Scan for the cell matching the given text and deliver its (X, Y) coordinate at center. 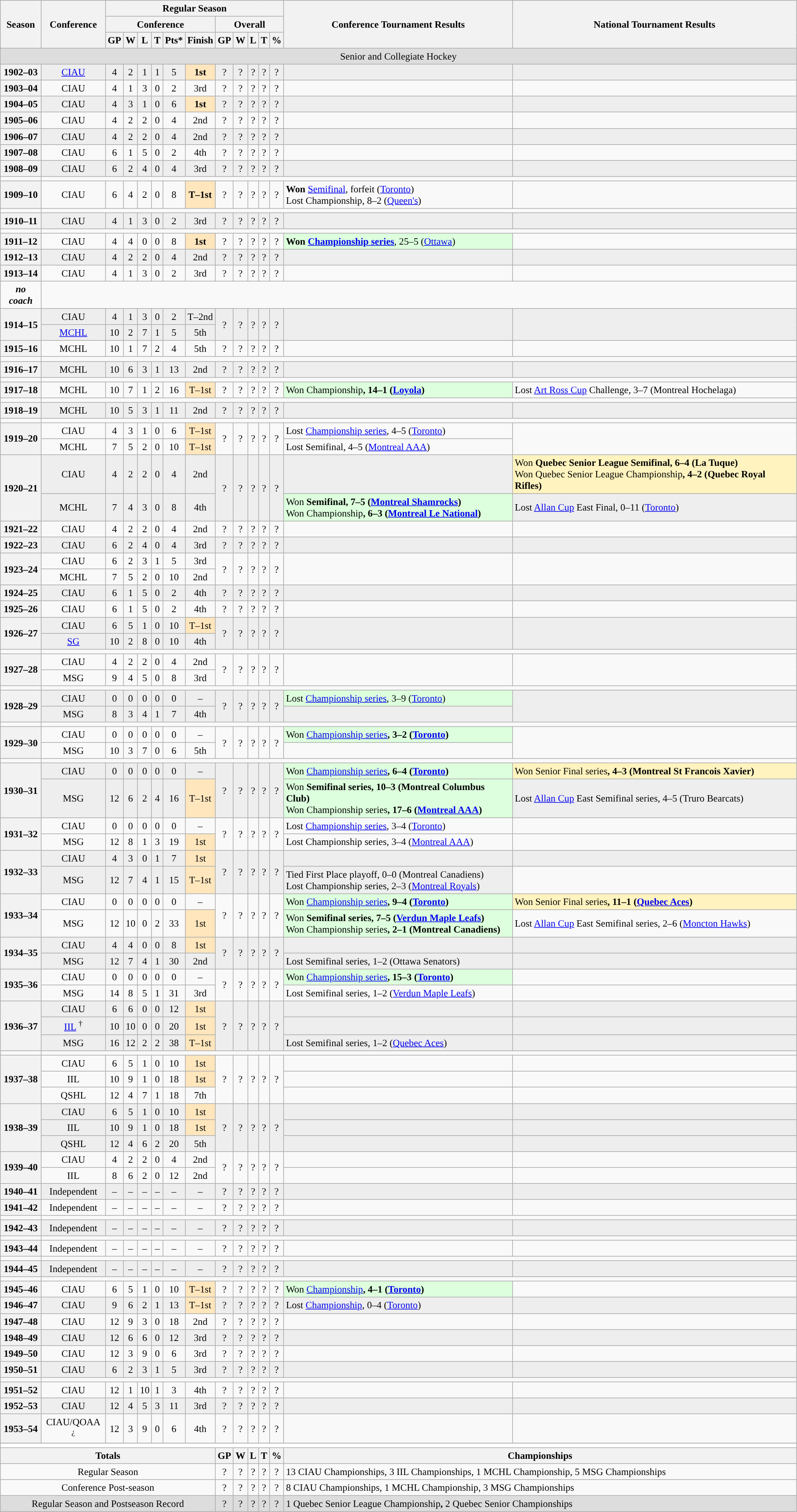
Won Championship series, 6–4 (Toronto) (398, 771)
Championships (540, 1456)
1931–32 (21, 834)
Lost Allan Cup East Semifinal series, 4–5 (Truro Bearcats) (654, 799)
1924–25 (21, 593)
14 (114, 993)
Pts* (174, 40)
Won Quebec Senior League Semifinal, 6–4 (La Tuque)Won Quebec Senior League Championship, 4–2 (Quebec Royal Rifles) (654, 474)
31 (174, 993)
Lost Semifinal series, 1–2 (Quebec Aces) (398, 1043)
CIAU/QOAA ¿ (73, 1429)
1925–26 (21, 609)
1933–34 (21, 915)
1947–48 (21, 1321)
Won Championship series, 15–3 (Toronto) (398, 977)
Totals (108, 1456)
1941–42 (21, 1207)
1945–46 (21, 1289)
Lost Championship series, 3–4 (Montreal AAA) (398, 842)
1908–09 (21, 168)
1921–22 (21, 529)
1922–23 (21, 545)
1907–08 (21, 152)
Won Championship series, 9–4 (Toronto) (398, 901)
Won Semifinal, forfeit (Toronto)Lost Championship, 8–2 (Queen's) (398, 195)
8 CIAU Championships, 1 MCHL Championship, 3 MSG Championships (540, 1488)
SG (73, 641)
1911–12 (21, 241)
Won Championship, 4–1 (Toronto) (398, 1289)
1943–44 (21, 1249)
1916–17 (21, 369)
Season (21, 25)
Won Senior Final series, 4–3 (Montreal St Francois Xavier) (654, 771)
1950–51 (21, 1369)
1 Quebec Senior League Championship, 2 Quebec Senior Championships (540, 1504)
Won Semifinal series, 10–3 (Montreal Columbus Club)Won Championship series, 17–6 (Montreal AAA) (398, 799)
Lost Championship, 0–4 (Toronto) (398, 1306)
Won Championship series, 25–5 (Ottawa) (398, 241)
Lost Semifinal, 4–5 (Montreal AAA) (398, 447)
1952–53 (21, 1406)
1919–20 (21, 439)
1930–31 (21, 790)
Lost Allan Cup East Final, 0–11 (Toronto) (654, 508)
33 (174, 923)
Tied First Place playoff, 0–0 (Montreal Canadiens)Lost Championship series, 2–3 (Montreal Royals) (398, 880)
1939–40 (21, 1167)
1918–19 (21, 411)
1904–05 (21, 104)
1915–16 (21, 349)
1923–24 (21, 569)
1936–37 (21, 1026)
Won Championship, 14–1 (Loyola) (398, 390)
Senior and Collegiate Hockey (398, 57)
1912–13 (21, 257)
1929–30 (21, 743)
Won Championship series, 3–2 (Toronto) (398, 735)
13 CIAU Championships, 3 IIL Championships, 1 MCHL Championship, 5 MSG Championships (540, 1472)
1944–45 (21, 1269)
Lost Semifinal series, 1–2 (Verdun Maple Leafs) (398, 993)
1946–47 (21, 1306)
Won Semifinal series, 7–5 (Verdun Maple Leafs)Won Championship series, 2–1 (Montreal Canadiens) (398, 923)
1942–43 (21, 1228)
1937–38 (21, 1080)
Lost Championship series, 3–9 (Toronto) (398, 698)
15 (174, 880)
1902–03 (21, 72)
Conference Tournament Results (398, 25)
Lost Art Ross Cup Challenge, 3–7 (Montreal Hochelaga) (654, 390)
Won Semifinal, 7–5 (Montreal Shamrocks)Won Championship, 6–3 (Montreal Le National) (398, 508)
Overall (250, 25)
1928–29 (21, 706)
1948–49 (21, 1338)
7th (200, 1095)
1909–10 (21, 195)
Regular Season and Postseason Record (108, 1504)
1934–35 (21, 953)
30 (174, 961)
Lost Semifinal series, 1–2 (Ottawa Senators) (398, 961)
Lost Championship series, 4–5 (Toronto) (398, 431)
1905–06 (21, 120)
1940–41 (21, 1192)
Lost Allan Cup East Semifinal series, 2–6 (Moncton Hawks) (654, 923)
1920–21 (21, 488)
no coach (21, 295)
Finish (200, 40)
1906–07 (21, 137)
National Tournament Results (654, 25)
1913–14 (21, 274)
Conference Post-season (108, 1488)
1910–11 (21, 221)
1917–18 (21, 390)
38 (174, 1043)
1938–39 (21, 1127)
IIL † (73, 1026)
T–2nd (200, 317)
Won Senior Final series, 11–1 (Quebec Aces) (654, 901)
1903–04 (21, 88)
Lost Championship series, 3–4 (Toronto) (398, 826)
1914–15 (21, 325)
1932–33 (21, 872)
19 (174, 842)
1935–36 (21, 985)
1926–27 (21, 633)
1953–54 (21, 1429)
1951–52 (21, 1390)
1927–28 (21, 670)
1949–50 (21, 1353)
